Pinpoint the cell where the given text exists, returning its [x, y] midpoint coordinate. 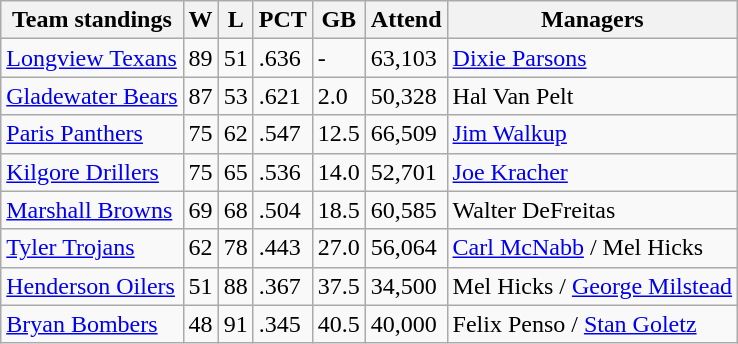
Bryan Bombers [92, 324]
Paris Panthers [92, 134]
L [236, 20]
Mel Hicks / George Milstead [592, 286]
Gladewater Bears [92, 96]
Marshall Browns [92, 210]
56,064 [406, 248]
50,328 [406, 96]
Henderson Oilers [92, 286]
Dixie Parsons [592, 58]
52,701 [406, 172]
53 [236, 96]
.345 [282, 324]
40.5 [338, 324]
Managers [592, 20]
48 [200, 324]
60,585 [406, 210]
W [200, 20]
.621 [282, 96]
Longview Texans [92, 58]
78 [236, 248]
.443 [282, 248]
91 [236, 324]
Attend [406, 20]
69 [200, 210]
2.0 [338, 96]
63,103 [406, 58]
68 [236, 210]
.536 [282, 172]
.547 [282, 134]
Jim Walkup [592, 134]
40,000 [406, 324]
37.5 [338, 286]
Kilgore Drillers [92, 172]
Walter DeFreitas [592, 210]
Team standings [92, 20]
.504 [282, 210]
- [338, 58]
89 [200, 58]
87 [200, 96]
88 [236, 286]
PCT [282, 20]
Felix Penso / Stan Goletz [592, 324]
GB [338, 20]
Carl McNabb / Mel Hicks [592, 248]
.636 [282, 58]
27.0 [338, 248]
Hal Van Pelt [592, 96]
14.0 [338, 172]
66,509 [406, 134]
Joe Kracher [592, 172]
.367 [282, 286]
65 [236, 172]
12.5 [338, 134]
34,500 [406, 286]
Tyler Trojans [92, 248]
18.5 [338, 210]
